Detect which cell encompasses the target text, then output its (X, Y) center coordinate. 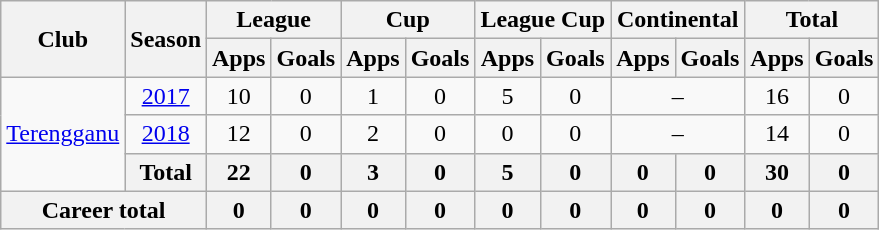
2018 (166, 134)
30 (777, 172)
3 (373, 172)
Season (166, 39)
2017 (166, 96)
Continental (678, 20)
Career total (104, 210)
1 (373, 96)
16 (777, 96)
Club (63, 39)
Cup (408, 20)
2 (373, 134)
League Cup (543, 20)
League (274, 20)
Terengganu (63, 134)
22 (239, 172)
14 (777, 134)
10 (239, 96)
12 (239, 134)
